Extract the [x, y] coordinate from the center of the cell holding the provided text.  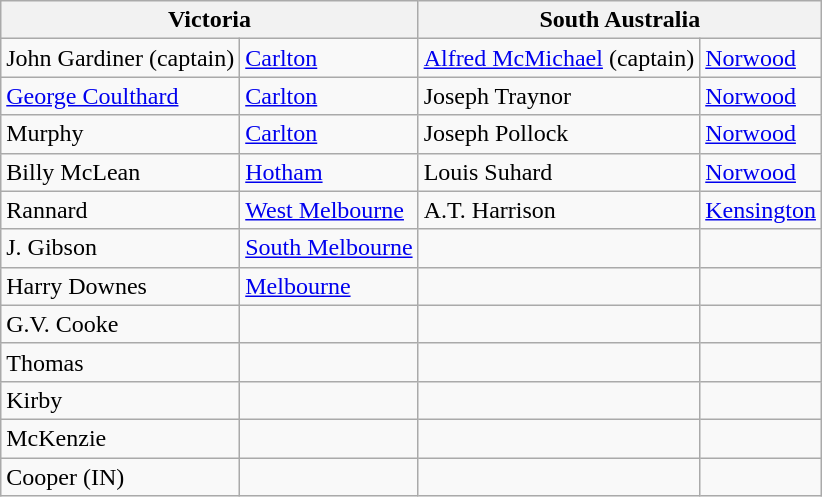
West Melbourne [329, 210]
Billy McLean [120, 172]
Victoria [210, 20]
Murphy [120, 134]
South Australia [620, 20]
John Gardiner (captain) [120, 58]
Kensington [761, 210]
Rannard [120, 210]
Melbourne [329, 286]
McKenzie [120, 438]
Kirby [120, 400]
Hotham [329, 172]
Alfred McMichael (captain) [559, 58]
Joseph Pollock [559, 134]
South Melbourne [329, 248]
George Coulthard [120, 96]
Cooper (IN) [120, 477]
Harry Downes [120, 286]
Louis Suhard [559, 172]
Thomas [120, 362]
J. Gibson [120, 248]
Joseph Traynor [559, 96]
A.T. Harrison [559, 210]
G.V. Cooke [120, 324]
